Locate the cell with the specified text and output its (x, y) center coordinate. 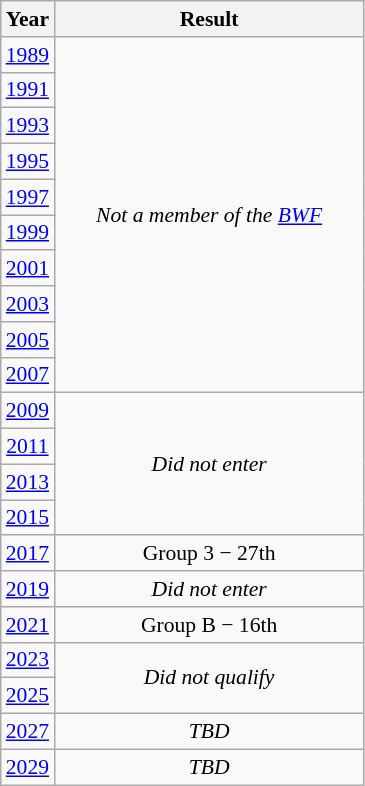
2005 (28, 340)
1997 (28, 197)
Result (209, 19)
1993 (28, 126)
1999 (28, 233)
2003 (28, 304)
1991 (28, 90)
2019 (28, 589)
2017 (28, 554)
2027 (28, 732)
1995 (28, 162)
2025 (28, 696)
Did not qualify (209, 678)
1989 (28, 55)
Group B − 16th (209, 625)
2009 (28, 411)
2021 (28, 625)
2023 (28, 660)
2013 (28, 482)
2011 (28, 447)
Group 3 − 27th (209, 554)
2007 (28, 375)
2015 (28, 518)
2029 (28, 767)
Year (28, 19)
2001 (28, 269)
Not a member of the BWF (209, 215)
